Extract the (x, y) coordinate from the center of the cell holding the provided text.  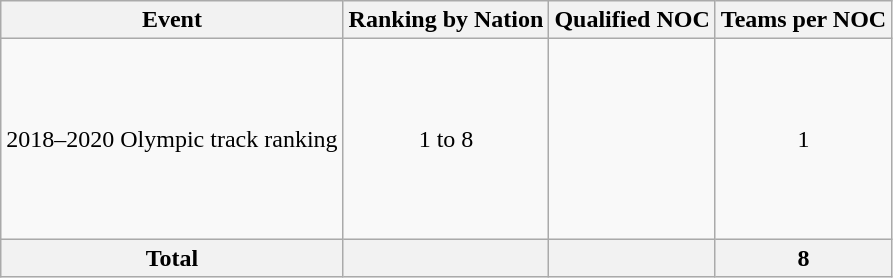
Total (172, 258)
2018–2020 Olympic track ranking (172, 139)
Event (172, 20)
Qualified NOC (632, 20)
Ranking by Nation (446, 20)
Teams per NOC (803, 20)
8 (803, 258)
1 (803, 139)
1 to 8 (446, 139)
